Provide the [X, Y] coordinate of the cell's center where the given text is located.  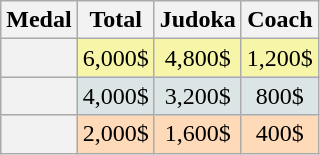
1,600$ [198, 134]
Judoka [198, 20]
Total [116, 20]
Coach [280, 20]
3,200$ [198, 96]
400$ [280, 134]
6,000$ [116, 58]
Medal [39, 20]
1,200$ [280, 58]
4,800$ [198, 58]
2,000$ [116, 134]
4,000$ [116, 96]
800$ [280, 96]
